Return the [X, Y] coordinate for the center point of the cell that contains the specified text.  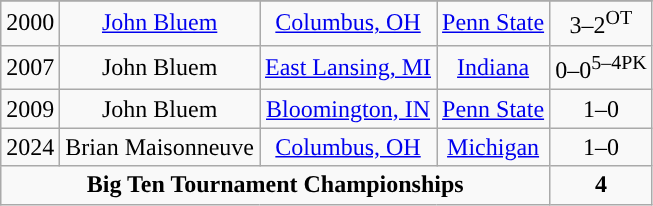
2009 [30, 109]
4 [602, 185]
Bloomington, IN [348, 109]
2000 [30, 24]
Michigan [494, 147]
2007 [30, 68]
Brian Maisonneuve [160, 147]
0–05–4PK [602, 68]
East Lansing, MI [348, 68]
Big Ten Tournament Championships [276, 185]
Indiana [494, 68]
2024 [30, 147]
3–2OT [602, 24]
